Provide the [X, Y] coordinate of the cell's center where the given text is located.  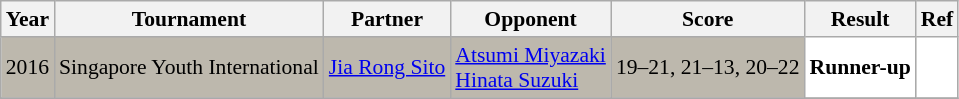
Result [860, 19]
Partner [387, 19]
Score [708, 19]
2016 [28, 68]
Singapore Youth International [189, 68]
Tournament [189, 19]
Ref [937, 19]
Atsumi Miyazaki Hinata Suzuki [530, 68]
Opponent [530, 19]
Runner-up [860, 68]
Jia Rong Sito [387, 68]
19–21, 21–13, 20–22 [708, 68]
Year [28, 19]
